Locate the cell with the specified text and output its (x, y) center coordinate. 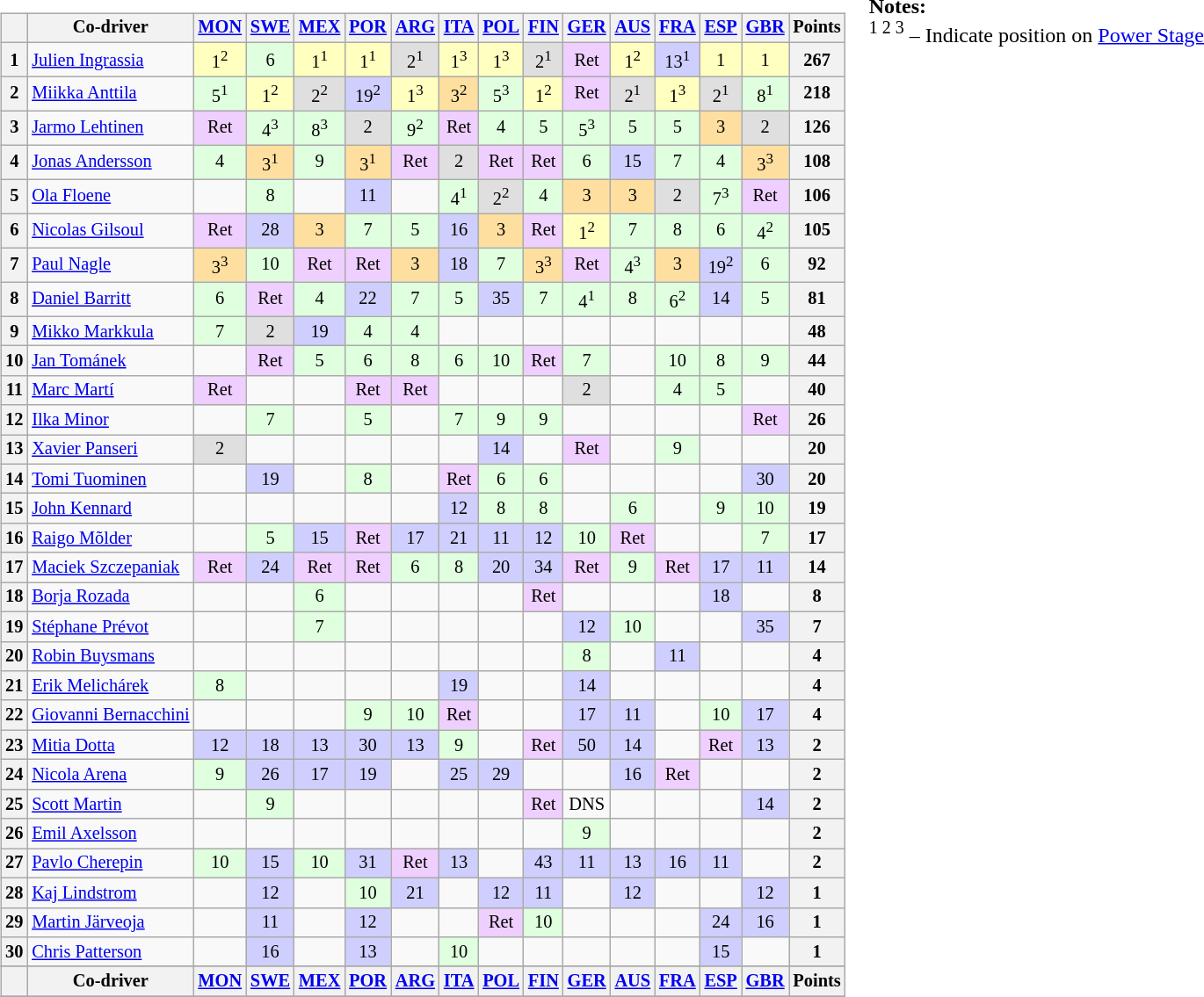
218 (817, 93)
Paul Nagle (111, 265)
Giovanni Bernacchini (111, 715)
John Kennard (111, 509)
Xavier Panseri (111, 450)
Jan Tománek (111, 361)
Scott Martin (111, 804)
73 (721, 197)
Jarmo Lehtinen (111, 128)
DNS (587, 804)
Marc Martí (111, 390)
34 (543, 567)
Ola Floene (111, 197)
Mitia Dotta (111, 745)
44 (817, 361)
40 (817, 390)
Miikka Anttila (111, 93)
Tomi Tuominen (111, 479)
Ilka Minor (111, 420)
Pavlo Cherepin (111, 863)
108 (817, 162)
Nicolas Gilsoul (111, 230)
Maciek Szczepaniak (111, 567)
Julien Ingrassia (111, 60)
Martin Järveoja (111, 922)
Borja Rozada (111, 597)
Nicola Arena (111, 775)
Mikko Markkula (111, 331)
23 (14, 745)
50 (587, 745)
Chris Patterson (111, 952)
Erik Melichárek (111, 686)
Raigo Mõlder (111, 538)
131 (678, 60)
Jonas Andersson (111, 162)
105 (817, 230)
Kaj Lindstrom (111, 892)
48 (817, 331)
Daniel Barritt (111, 299)
83 (320, 128)
106 (817, 197)
Stéphane Prévot (111, 626)
Emil Axelsson (111, 834)
126 (817, 128)
27 (14, 863)
62 (678, 299)
51 (220, 93)
267 (817, 60)
42 (765, 230)
32 (459, 93)
Robin Buysmans (111, 656)
